For the text-containing cell, return its midpoint in (x, y) coordinate format. 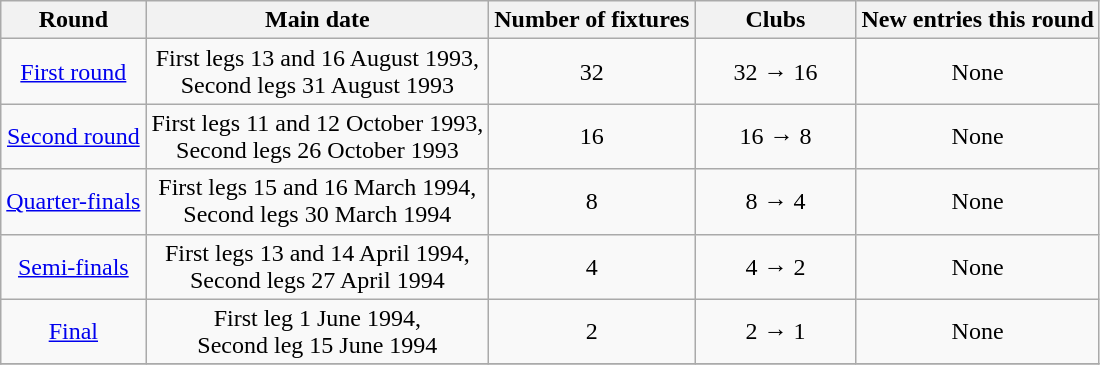
First round (74, 72)
4 → 2 (776, 266)
Quarter-finals (74, 202)
First legs 15 and 16 March 1994,Second legs 30 March 1994 (318, 202)
Round (74, 20)
Second round (74, 136)
New entries this round (978, 20)
16 → 8 (776, 136)
Semi-finals (74, 266)
2 (592, 332)
Number of fixtures (592, 20)
4 (592, 266)
First legs 13 and 14 April 1994,Second legs 27 April 1994 (318, 266)
8 (592, 202)
First legs 11 and 12 October 1993,Second legs 26 October 1993 (318, 136)
16 (592, 136)
First leg 1 June 1994,Second leg 15 June 1994 (318, 332)
32 (592, 72)
32 → 16 (776, 72)
8 → 4 (776, 202)
Main date (318, 20)
2 → 1 (776, 332)
First legs 13 and 16 August 1993,Second legs 31 August 1993 (318, 72)
Final (74, 332)
Clubs (776, 20)
